Provide the [X, Y] coordinate of the cell's center where the given text is located.  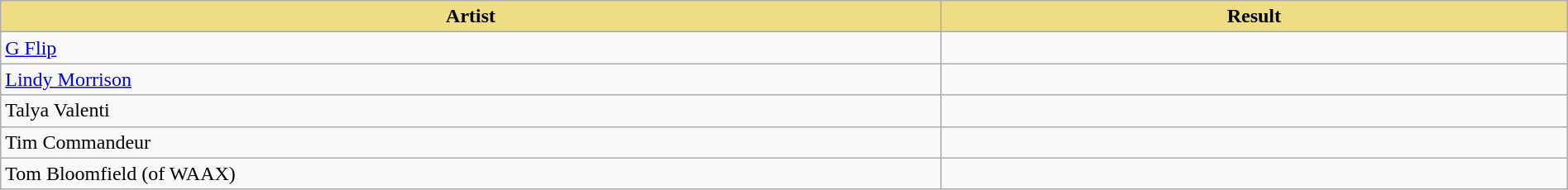
G Flip [471, 48]
Lindy Morrison [471, 79]
Tim Commandeur [471, 142]
Tom Bloomfield (of WAAX) [471, 173]
Talya Valenti [471, 111]
Result [1254, 17]
Artist [471, 17]
